From the cell containing the given text, extract its center point as [X, Y] coordinate. 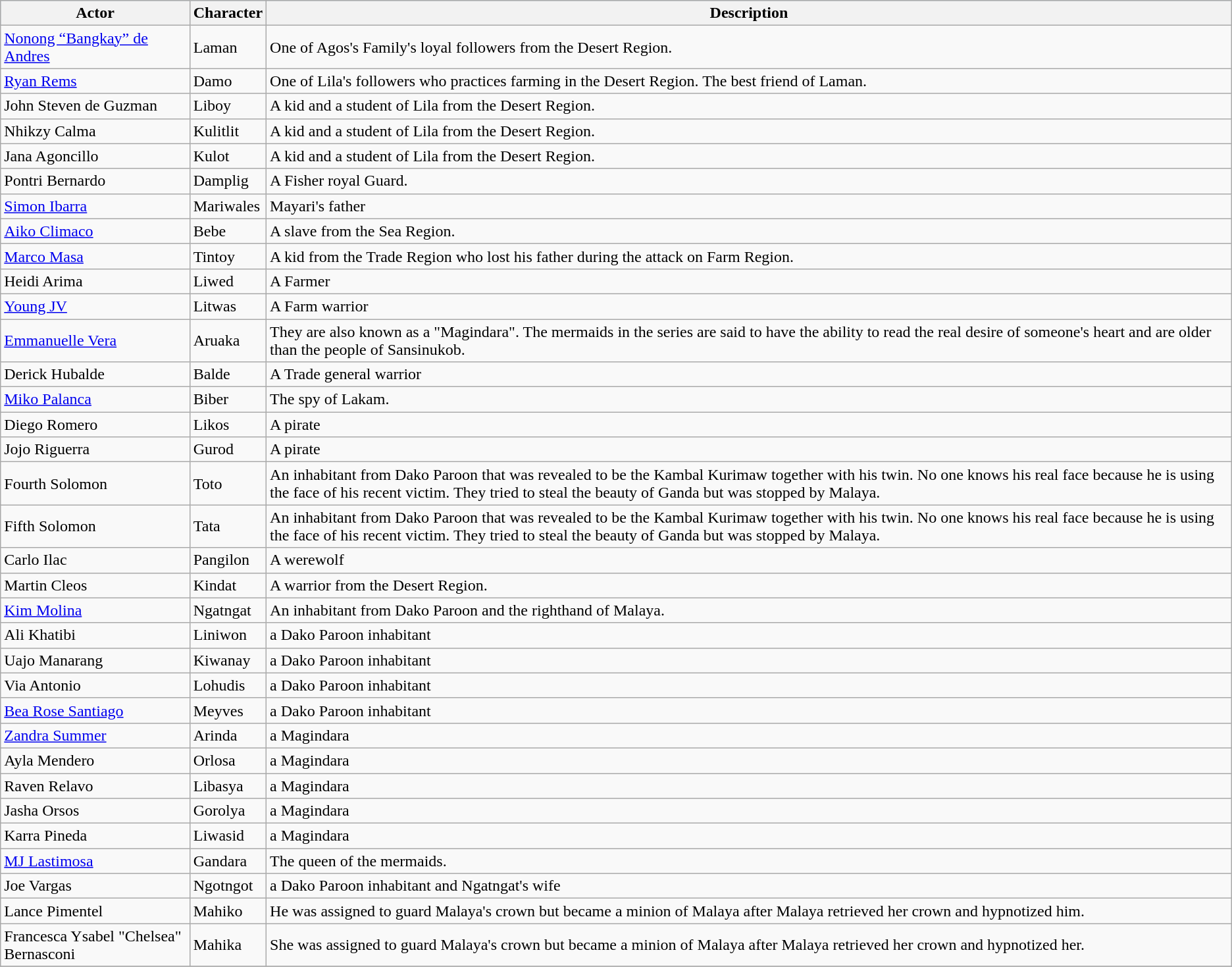
Diego Romero [95, 425]
Litwas [228, 306]
Biber [228, 400]
a Dako Paroon inhabitant and Ngatngat's wife [749, 886]
Jasha Orsos [95, 811]
Nonong “Bangkay” de Andres [95, 47]
A warrior from the Desert Region. [749, 585]
Marco Masa [95, 256]
A Trade general warrior [749, 375]
Kulitlit [228, 131]
Kindat [228, 585]
Ayla Mendero [95, 760]
Ryan Rems [95, 81]
A Farm warrior [749, 306]
Likos [228, 425]
Karra Pineda [95, 836]
Ngatngat [228, 610]
Actor [95, 13]
Gandara [228, 861]
The spy of Lakam. [749, 400]
Damo [228, 81]
Aruaka [228, 340]
Lohudis [228, 685]
Mahika [228, 945]
Gurod [228, 450]
Liwed [228, 281]
Bea Rose Santiago [95, 710]
John Steven de Guzman [95, 106]
Kiwanay [228, 660]
Heidi Arima [95, 281]
Aiko Climaco [95, 231]
A Farmer [749, 281]
Mayari's father [749, 206]
Kulot [228, 156]
Meyves [228, 710]
Pangilon [228, 560]
Francesca Ysabel "Chelsea" Bernasconi [95, 945]
He was assigned to guard Malaya's crown but became a minion of Malaya after Malaya retrieved her crown and hypnotized him. [749, 911]
The queen of the mermaids. [749, 861]
Pontri Bernardo [95, 181]
Balde [228, 375]
Laman [228, 47]
Derick Hubalde [95, 375]
Description [749, 13]
Gorolya [228, 811]
Martin Cleos [95, 585]
Ngotngot [228, 886]
Tata [228, 527]
Mahiko [228, 911]
Liniwon [228, 635]
Joe Vargas [95, 886]
One of Agos's Family's loyal followers from the Desert Region. [749, 47]
Kim Molina [95, 610]
A Fisher royal Guard. [749, 181]
One of Lila's followers who practices farming in the Desert Region. The best friend of Laman. [749, 81]
Uajo Manarang [95, 660]
Young JV [95, 306]
Fifth Solomon [95, 527]
She was assigned to guard Malaya's crown but became a minion of Malaya after Malaya retrieved her crown and hypnotized her. [749, 945]
Ali Khatibi [95, 635]
Nhikzy Calma [95, 131]
Zandra Summer [95, 735]
An inhabitant from Dako Paroon and the righthand of Malaya. [749, 610]
MJ Lastimosa [95, 861]
Liwasid [228, 836]
A werewolf [749, 560]
Orlosa [228, 760]
Arinda [228, 735]
Mariwales [228, 206]
Carlo Ilac [95, 560]
Character [228, 13]
A slave from the Sea Region. [749, 231]
Miko Palanca [95, 400]
Simon Ibarra [95, 206]
Toto [228, 483]
Fourth Solomon [95, 483]
Raven Relavo [95, 785]
Emmanuelle Vera [95, 340]
Libasya [228, 785]
Lance Pimentel [95, 911]
Jana Agoncillo [95, 156]
Damplig [228, 181]
Tintoy [228, 256]
Liboy [228, 106]
A kid from the Trade Region who lost his father during the attack on Farm Region. [749, 256]
Via Antonio [95, 685]
Jojo Riguerra [95, 450]
Bebe [228, 231]
